Return [x, y] of the center of cell containing provided text 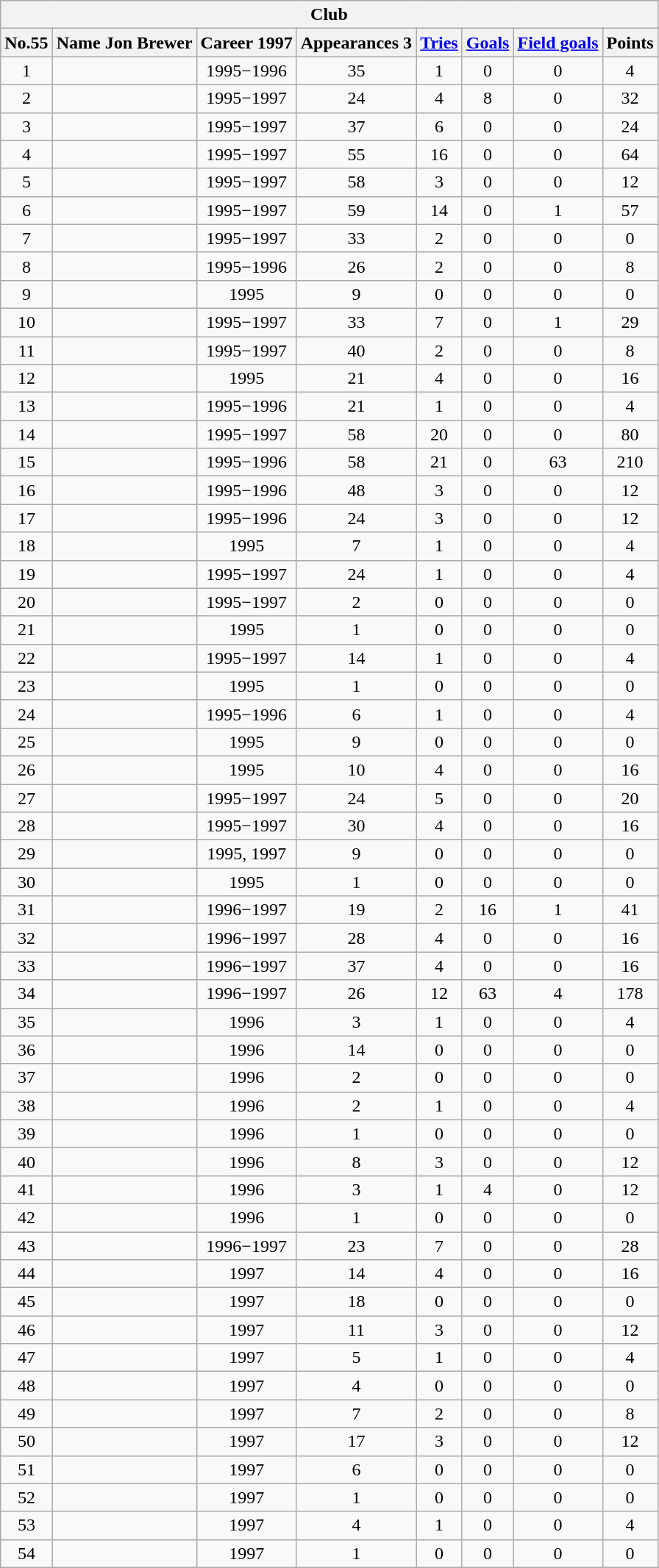
Goals [488, 43]
49 [26, 1414]
Appearances 3 [356, 43]
50 [26, 1442]
64 [630, 154]
22 [26, 658]
44 [26, 1274]
59 [356, 210]
34 [26, 994]
47 [26, 1358]
45 [26, 1302]
Tries [440, 43]
Name Jon Brewer [124, 43]
25 [26, 742]
36 [26, 1050]
15 [26, 462]
39 [26, 1134]
46 [26, 1330]
No.55 [26, 43]
53 [26, 1525]
54 [26, 1553]
52 [26, 1497]
210 [630, 462]
27 [26, 798]
13 [26, 407]
42 [26, 1217]
Career 1997 [246, 43]
1995, 1997 [246, 854]
51 [26, 1469]
80 [630, 434]
38 [26, 1106]
Points [630, 43]
43 [26, 1246]
Field goals [558, 43]
178 [630, 994]
31 [26, 910]
Club [329, 15]
55 [356, 154]
57 [630, 210]
